Pinpoint the cell where the given text exists, returning its [x, y] midpoint coordinate. 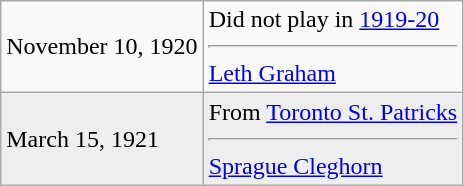
March 15, 1921 [102, 139]
November 10, 1920 [102, 47]
Did not play in 1919-20Leth Graham [333, 47]
From Toronto St. PatricksSprague Cleghorn [333, 139]
